Determine the (x, y) coordinate at the center of the cell enclosing the given text.  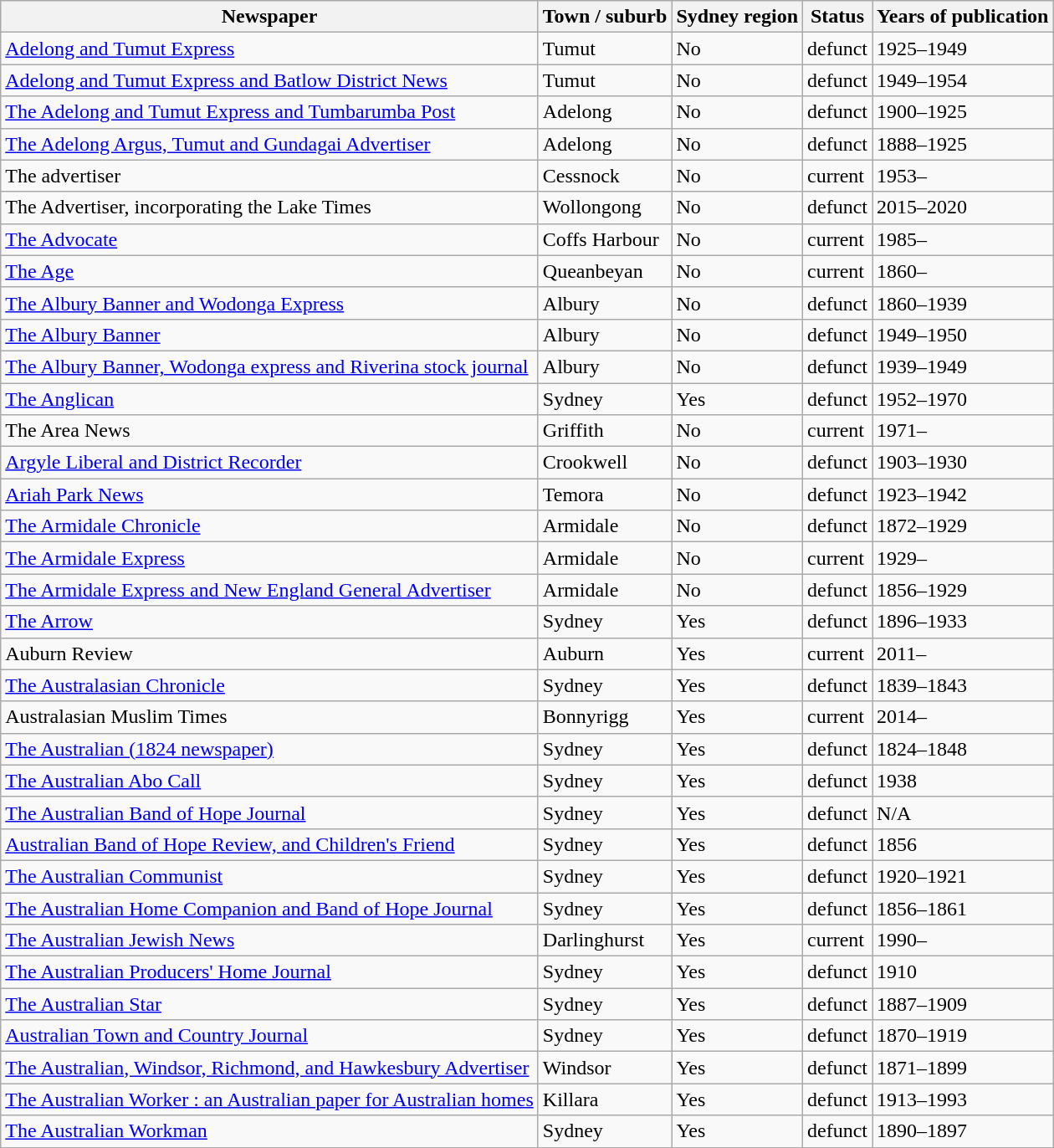
1839–1843 (963, 685)
Status (838, 17)
N/A (963, 812)
Auburn (605, 653)
Windsor (605, 1068)
1923–1942 (963, 495)
The Australian, Windsor, Richmond, and Hawkesbury Advertiser (269, 1068)
Auburn Review (269, 653)
1953– (963, 176)
Killara (605, 1099)
1856 (963, 844)
1920–1921 (963, 876)
1872–1929 (963, 526)
1990– (963, 940)
The Advocate (269, 239)
1949–1954 (963, 80)
1871–1899 (963, 1068)
The Australian Worker : an Australian paper for Australian homes (269, 1099)
1925–1949 (963, 49)
Bonnyrigg (605, 717)
Ariah Park News (269, 495)
1929– (963, 558)
The Australian Band of Hope Journal (269, 812)
The Albury Banner (269, 335)
Adelong and Tumut Express (269, 49)
Cessnock (605, 176)
The Albury Banner and Wodonga Express (269, 303)
Australian Town and Country Journal (269, 1036)
1887–1909 (963, 1004)
The Adelong Argus, Tumut and Gundagai Advertiser (269, 144)
1900–1925 (963, 112)
1888–1925 (963, 144)
1910 (963, 972)
1860– (963, 271)
The Australian Communist (269, 876)
Crookwell (605, 463)
The Adelong and Tumut Express and Tumbarumba Post (269, 112)
1860–1939 (963, 303)
The Age (269, 271)
The Australian Home Companion and Band of Hope Journal (269, 908)
Coffs Harbour (605, 239)
The Australian Jewish News (269, 940)
The Arrow (269, 622)
The advertiser (269, 176)
1890–1897 (963, 1131)
2014– (963, 717)
2011– (963, 653)
Queanbeyan (605, 271)
1870–1919 (963, 1036)
1913–1993 (963, 1099)
The Australian Workman (269, 1131)
Darlinghurst (605, 940)
The Armidale Express (269, 558)
1856–1929 (963, 590)
The Australian Star (269, 1004)
The Advertiser, incorporating the Lake Times (269, 208)
The Australian (1824 newspaper) (269, 749)
The Australian Producers' Home Journal (269, 972)
Australian Band of Hope Review, and Children's Friend (269, 844)
The Anglican (269, 399)
Town / suburb (605, 17)
2015–2020 (963, 208)
1903–1930 (963, 463)
The Australasian Chronicle (269, 685)
The Armidale Express and New England General Advertiser (269, 590)
1856–1861 (963, 908)
Adelong and Tumut Express and Batlow District News (269, 80)
1985– (963, 239)
1824–1848 (963, 749)
Newspaper (269, 17)
The Albury Banner, Wodonga express and Riverina stock journal (269, 366)
1939–1949 (963, 366)
1971– (963, 431)
Griffith (605, 431)
Temora (605, 495)
The Area News (269, 431)
Argyle Liberal and District Recorder (269, 463)
1896–1933 (963, 622)
The Armidale Chronicle (269, 526)
Sydney region (738, 17)
Australasian Muslim Times (269, 717)
Years of publication (963, 17)
1949–1950 (963, 335)
1938 (963, 781)
The Australian Abo Call (269, 781)
Wollongong (605, 208)
1952–1970 (963, 399)
